Find where the given text appears and provide that cell's center as (x, y) coordinate. 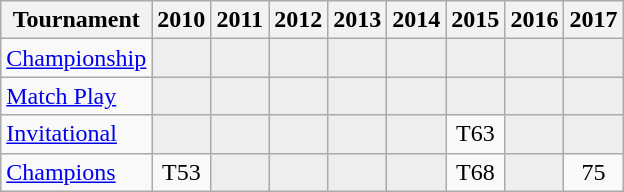
2012 (298, 20)
Invitational (76, 134)
Match Play (76, 96)
T68 (476, 172)
T53 (182, 172)
2013 (358, 20)
Champions (76, 172)
75 (594, 172)
2016 (534, 20)
Championship (76, 58)
2017 (594, 20)
T63 (476, 134)
2011 (240, 20)
Tournament (76, 20)
2010 (182, 20)
2014 (416, 20)
2015 (476, 20)
